Identify which cell holds the provided text, then report its (X, Y) central coordinate. 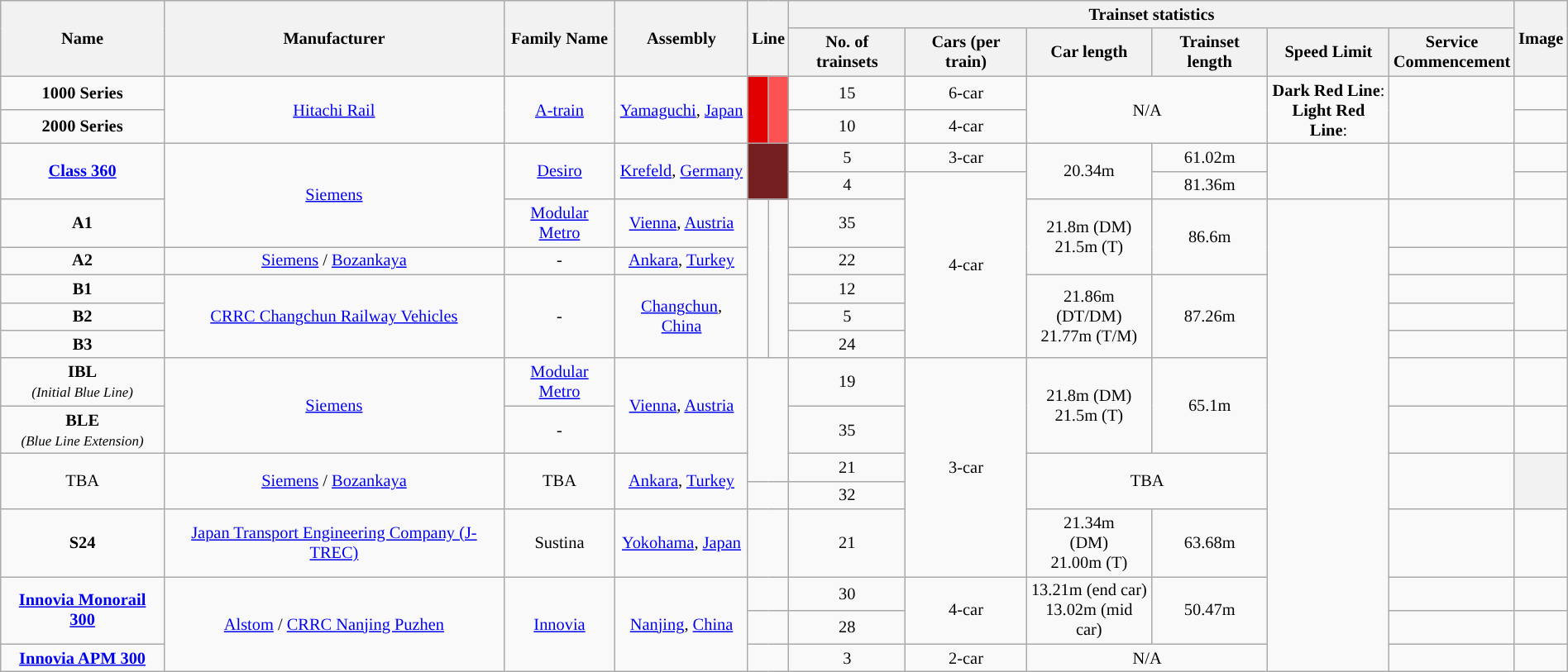
19 (847, 382)
B1 (83, 288)
CRRC Changchun Railway Vehicles (334, 316)
Sustina (559, 543)
ServiceCommencement (1452, 52)
15 (847, 93)
20.34m (1088, 172)
A2 (83, 261)
Family Name (559, 38)
Hitachi Rail (334, 110)
22 (847, 261)
2-car (966, 658)
Innovia (559, 625)
12 (847, 288)
Car length (1088, 52)
Yokohama, Japan (681, 543)
10 (847, 127)
Changchun, China (681, 316)
86.6m (1209, 236)
Class 360 (83, 172)
B3 (83, 345)
Image (1541, 38)
Manufacturer (334, 38)
Name (83, 38)
24 (847, 345)
3 (847, 658)
Alstom / CRRC Nanjing Puzhen (334, 625)
13.21m (end car)13.02m (mid car) (1088, 611)
S24 (83, 543)
1000 Series (83, 93)
6-car (966, 93)
65.1m (1209, 405)
21.86m(DT/DM)21.77m (T/M) (1088, 316)
Innovia Monorail 300 (83, 611)
81.36m (1209, 185)
50.47m (1209, 611)
Speed Limit (1328, 52)
61.02m (1209, 158)
Desiro (559, 172)
Nanjing, China (681, 625)
21.34m(DM)21.00m (T) (1088, 543)
Dark Red Line: Light Red Line: (1328, 110)
No. of trainsets (847, 52)
Trainset length (1209, 52)
Japan Transport Engineering Company (J-TREC) (334, 543)
2000 Series (83, 127)
A-train (559, 110)
87.26m (1209, 316)
Cars (per train) (966, 52)
63.68m (1209, 543)
32 (847, 495)
Assembly (681, 38)
Innovia APM 300 (83, 658)
BLE(Blue Line Extension) (83, 430)
Line (767, 38)
28 (847, 627)
A1 (83, 223)
4 (847, 185)
B2 (83, 317)
Yamaguchi, Japan (681, 110)
Trainset statistics (1151, 15)
Krefeld, Germany (681, 172)
IBL(Initial Blue Line) (83, 382)
30 (847, 593)
